Find where the given text appears and provide that cell's center as (x, y) coordinate. 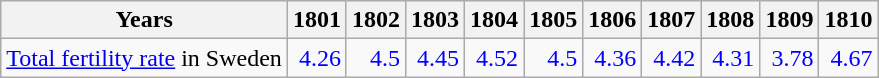
3.78 (790, 58)
4.26 (316, 58)
1807 (672, 20)
1805 (554, 20)
1802 (376, 20)
Total fertility rate in Sweden (144, 58)
1803 (436, 20)
Years (144, 20)
1808 (730, 20)
4.52 (494, 58)
4.42 (672, 58)
1804 (494, 20)
1809 (790, 20)
4.67 (848, 58)
4.36 (612, 58)
1810 (848, 20)
1806 (612, 20)
4.45 (436, 58)
1801 (316, 20)
4.31 (730, 58)
